Pinpoint the cell where the given text exists, returning its (X, Y) midpoint coordinate. 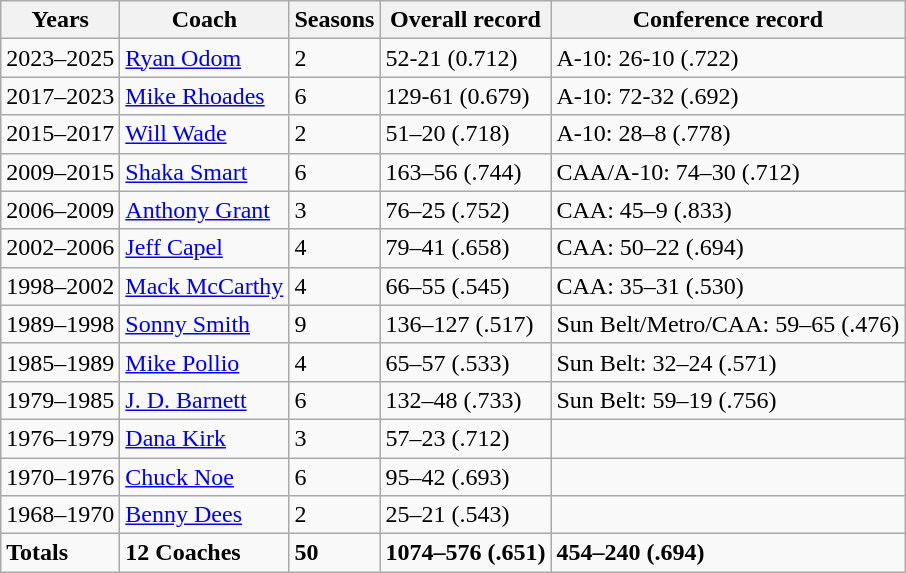
95–42 (.693) (466, 477)
Ryan Odom (204, 58)
51–20 (.718) (466, 134)
2006–2009 (60, 210)
A-10: 28–8 (.778) (728, 134)
12 Coaches (204, 553)
Overall record (466, 20)
9 (334, 324)
A-10: 72-32 (.692) (728, 96)
Sonny Smith (204, 324)
1968–1970 (60, 515)
1985–1989 (60, 362)
50 (334, 553)
CAA/A-10: 74–30 (.712) (728, 172)
1074–576 (.651) (466, 553)
A-10: 26-10 (.722) (728, 58)
2015–2017 (60, 134)
Benny Dees (204, 515)
1970–1976 (60, 477)
1979–1985 (60, 400)
2009–2015 (60, 172)
1989–1998 (60, 324)
CAA: 50–22 (.694) (728, 248)
Jeff Capel (204, 248)
79–41 (.658) (466, 248)
Seasons (334, 20)
57–23 (.712) (466, 438)
25–21 (.543) (466, 515)
76–25 (.752) (466, 210)
136–127 (.517) (466, 324)
Coach (204, 20)
Shaka Smart (204, 172)
Totals (60, 553)
CAA: 35–31 (.530) (728, 286)
Mike Rhoades (204, 96)
52-21 (0.712) (466, 58)
1976–1979 (60, 438)
1998–2002 (60, 286)
2017–2023 (60, 96)
Will Wade (204, 134)
Anthony Grant (204, 210)
J. D. Barnett (204, 400)
Sun Belt: 32–24 (.571) (728, 362)
66–55 (.545) (466, 286)
2002–2006 (60, 248)
454–240 (.694) (728, 553)
163–56 (.744) (466, 172)
Mike Pollio (204, 362)
Years (60, 20)
2023–2025 (60, 58)
CAA: 45–9 (.833) (728, 210)
Conference record (728, 20)
129-61 (0.679) (466, 96)
Sun Belt/Metro/CAA: 59–65 (.476) (728, 324)
Chuck Noe (204, 477)
Sun Belt: 59–19 (.756) (728, 400)
Mack McCarthy (204, 286)
Dana Kirk (204, 438)
132–48 (.733) (466, 400)
65–57 (.533) (466, 362)
